Find where the given text appears and provide that cell's center as [x, y] coordinate. 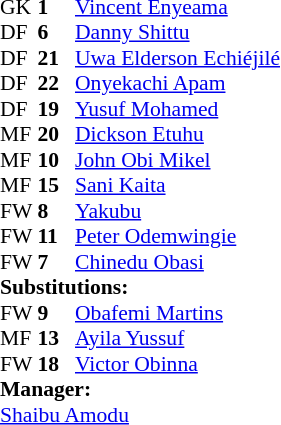
8 [57, 211]
22 [57, 83]
Danny Shittu [178, 33]
20 [57, 135]
Uwa Elderson Echiéjilé [178, 58]
11 [57, 237]
Ayila Yussuf [178, 339]
Dickson Etuhu [178, 135]
7 [57, 262]
Victor Obinna [178, 364]
John Obi Mikel [178, 160]
Yakubu [178, 211]
Chinedu Obasi [178, 262]
19 [57, 109]
13 [57, 339]
Sani Kaita [178, 185]
9 [57, 313]
Substitutions: [140, 287]
Onyekachi Apam [178, 83]
Yusuf Mohamed [178, 109]
15 [57, 185]
18 [57, 364]
21 [57, 58]
Obafemi Martins [178, 313]
10 [57, 160]
Peter Odemwingie [178, 237]
Manager: [140, 389]
6 [57, 33]
